Extract the (X, Y) coordinate from the center of the cell holding the provided text.  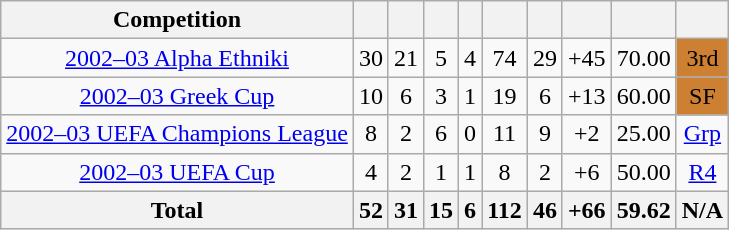
R4 (702, 172)
9 (544, 134)
46 (544, 210)
112 (505, 210)
50.00 (644, 172)
0 (470, 134)
3 (440, 96)
19 (505, 96)
74 (505, 58)
25.00 (644, 134)
3rd (702, 58)
59.62 (644, 210)
2002–03 Greek Cup (178, 96)
+6 (586, 172)
+2 (586, 134)
SF (702, 96)
Competition (178, 20)
60.00 (644, 96)
Total (178, 210)
+13 (586, 96)
29 (544, 58)
2002–03 Alpha Ethniki (178, 58)
+45 (586, 58)
30 (370, 58)
2002–03 UEFA Cup (178, 172)
10 (370, 96)
70.00 (644, 58)
5 (440, 58)
52 (370, 210)
21 (406, 58)
31 (406, 210)
11 (505, 134)
N/A (702, 210)
+66 (586, 210)
15 (440, 210)
2002–03 UEFA Champions League (178, 134)
Grp (702, 134)
